Provide the (x, y) coordinate of the cell's center where the given text is located.  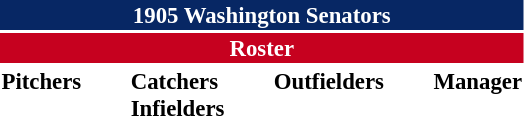
Roster (262, 48)
1905 Washington Senators (262, 15)
